Identify which cell holds the provided text, then report its (X, Y) central coordinate. 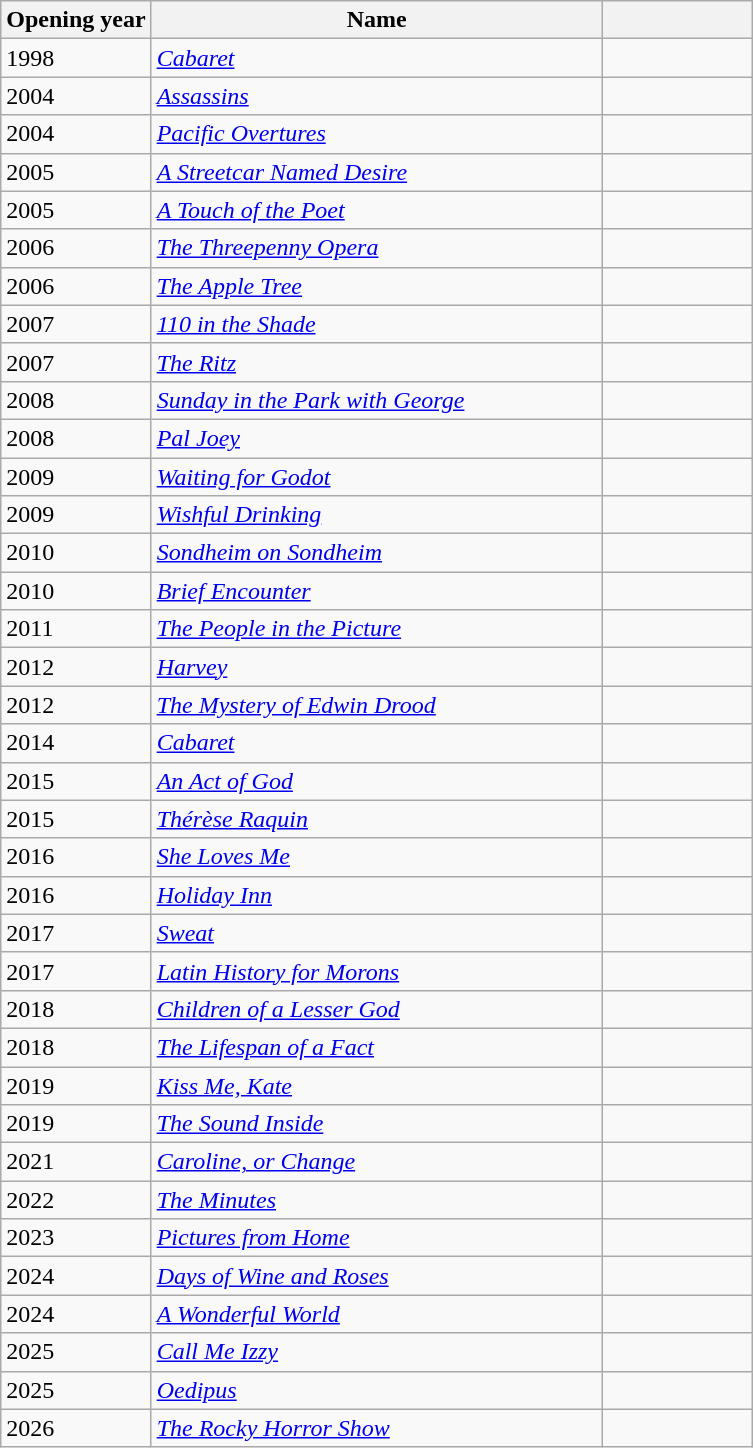
Pacific Overtures (376, 134)
A Touch of the Poet (376, 210)
The Apple Tree (376, 286)
The Threepenny Opera (376, 248)
The Minutes (376, 1200)
1998 (76, 58)
Days of Wine and Roses (376, 1276)
Kiss Me, Kate (376, 1085)
Caroline, or Change (376, 1162)
The Mystery of Edwin Drood (376, 705)
Sunday in the Park with George (376, 400)
The Lifespan of a Fact (376, 1047)
2022 (76, 1200)
Children of a Lesser God (376, 1009)
Thérèse Raquin (376, 819)
Holiday Inn (376, 895)
She Loves Me (376, 857)
Call Me Izzy (376, 1352)
Brief Encounter (376, 591)
2014 (76, 743)
Wishful Drinking (376, 515)
2023 (76, 1238)
Sweat (376, 933)
The Ritz (376, 362)
The Sound Inside (376, 1124)
Waiting for Godot (376, 477)
Name (376, 20)
110 in the Shade (376, 324)
Latin History for Morons (376, 971)
Pictures from Home (376, 1238)
2021 (76, 1162)
Harvey (376, 667)
The Rocky Horror Show (376, 1428)
2011 (76, 629)
Sondheim on Sondheim (376, 553)
A Wonderful World (376, 1314)
A Streetcar Named Desire (376, 172)
Pal Joey (376, 438)
2026 (76, 1428)
The People in the Picture (376, 629)
Oedipus (376, 1390)
Opening year (76, 20)
An Act of God (376, 781)
Assassins (376, 96)
